Extract the (X, Y) coordinate from the center of the cell holding the provided text.  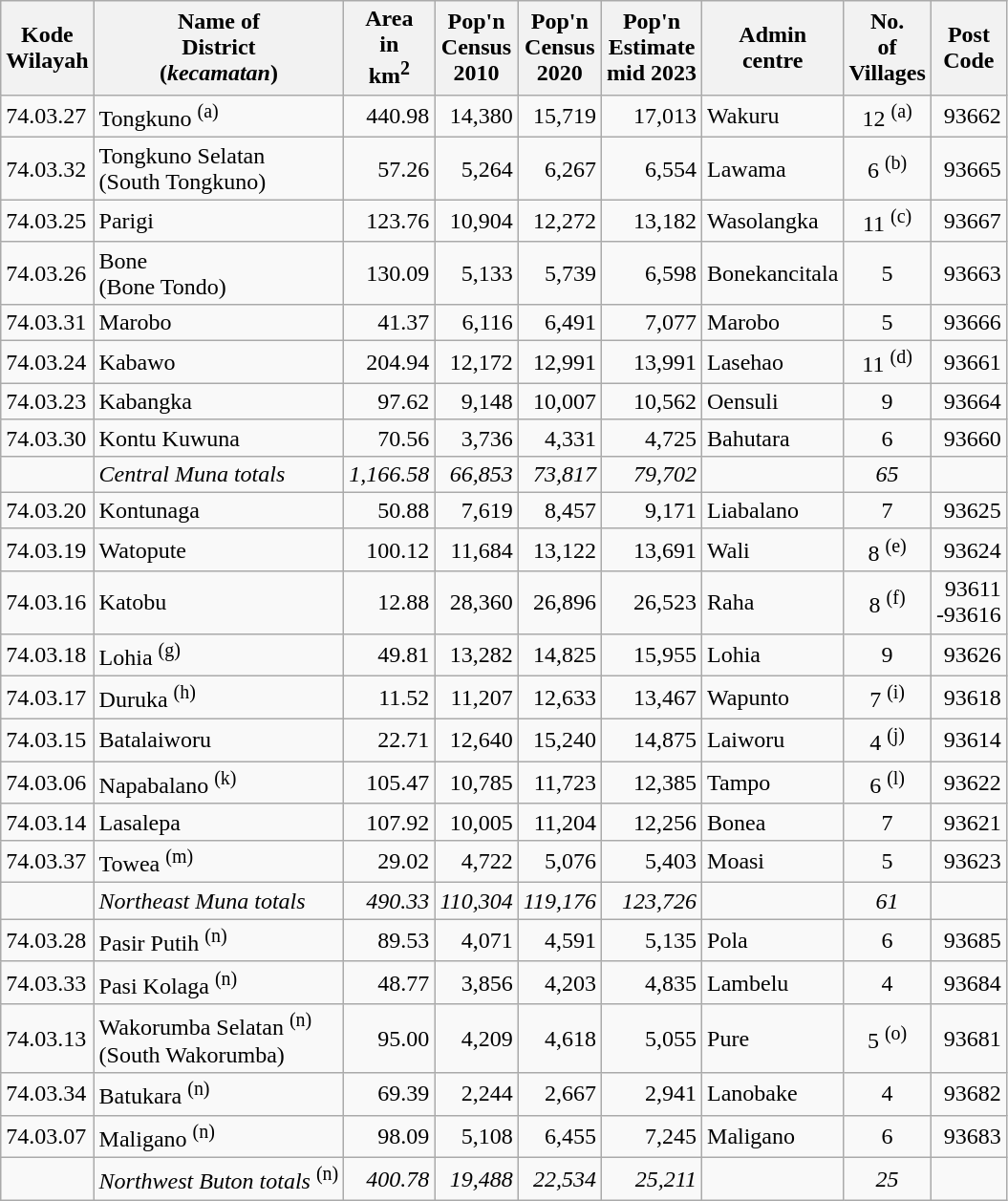
Tongkuno (a) (219, 117)
4,618 (560, 1039)
4,591 (560, 940)
8 (f) (888, 602)
10,785 (476, 783)
Bahutara (773, 438)
440.98 (390, 117)
107.92 (390, 822)
95.00 (390, 1039)
204.94 (390, 363)
Lanobake (773, 1095)
Napabalano (k) (219, 783)
Pop'nCensus2020 (560, 48)
5 (o) (888, 1039)
13,182 (652, 222)
Wakuru (773, 117)
74.03.26 (48, 273)
93663 (969, 273)
4,725 (652, 438)
5,076 (560, 862)
Pola (773, 940)
93625 (969, 510)
65 (888, 474)
Wakorumba Selatan (n) (South Wakorumba) (219, 1039)
13,122 (560, 550)
66,853 (476, 474)
74.03.06 (48, 783)
57.26 (390, 168)
7,619 (476, 510)
93684 (969, 982)
69.39 (390, 1095)
93622 (969, 783)
Liabalano (773, 510)
74.03.31 (48, 323)
Towea (m) (219, 862)
4,203 (560, 982)
97.62 (390, 401)
Northeast Muna totals (219, 901)
130.09 (390, 273)
10,005 (476, 822)
6,554 (652, 168)
2,244 (476, 1095)
15,719 (560, 117)
Moasi (773, 862)
6 (l) (888, 783)
93626 (969, 655)
6,455 (560, 1137)
400.78 (390, 1179)
119,176 (560, 901)
74.03.19 (48, 550)
11,684 (476, 550)
5,264 (476, 168)
12,991 (560, 363)
5,055 (652, 1039)
25,211 (652, 1179)
Northwest Buton totals (n) (219, 1179)
61 (888, 901)
13,467 (652, 697)
41.37 (390, 323)
74.03.07 (48, 1137)
13,282 (476, 655)
9,171 (652, 510)
7 (i) (888, 697)
10,904 (476, 222)
Lohia (773, 655)
12,633 (560, 697)
74.03.32 (48, 168)
7,077 (652, 323)
2,667 (560, 1095)
Oensuli (773, 401)
Tongkuno Selatan(South Tongkuno) (219, 168)
74.03.37 (48, 862)
79,702 (652, 474)
1,166.58 (390, 474)
Batalaiworu (219, 740)
11,204 (560, 822)
74.03.24 (48, 363)
93665 (969, 168)
Kabangka (219, 401)
74.03.28 (48, 940)
Parigi (219, 222)
105.47 (390, 783)
6,116 (476, 323)
Lawama (773, 168)
Tampo (773, 783)
Lasalepa (219, 822)
8,457 (560, 510)
Pop'nEstimatemid 2023 (652, 48)
14,380 (476, 117)
89.53 (390, 940)
93621 (969, 822)
74.03.17 (48, 697)
10,007 (560, 401)
6,598 (652, 273)
123,726 (652, 901)
93614 (969, 740)
4,835 (652, 982)
74.03.16 (48, 602)
74.03.20 (48, 510)
Bone (Bone Tondo) (219, 273)
Duruka (h) (219, 697)
12.88 (390, 602)
11 (c) (888, 222)
17,013 (652, 117)
Pop'nCensus2010 (476, 48)
25 (888, 1179)
Kontu Kuwuna (219, 438)
93666 (969, 323)
4,209 (476, 1039)
93667 (969, 222)
74.03.15 (48, 740)
PostCode (969, 48)
3,736 (476, 438)
12,172 (476, 363)
Wapunto (773, 697)
Kode Wilayah (48, 48)
93618 (969, 697)
4,722 (476, 862)
11.52 (390, 697)
73,817 (560, 474)
8 (e) (888, 550)
93682 (969, 1095)
93661 (969, 363)
5,135 (652, 940)
93662 (969, 117)
2,941 (652, 1095)
14,825 (560, 655)
5,108 (476, 1137)
Batukara (n) (219, 1095)
Wasolangka (773, 222)
Raha (773, 602)
7,245 (652, 1137)
Pasi Kolaga (n) (219, 982)
49.81 (390, 655)
93685 (969, 940)
11 (d) (888, 363)
490.33 (390, 901)
93624 (969, 550)
Katobu (219, 602)
4 (j) (888, 740)
70.56 (390, 438)
Kontunaga (219, 510)
110,304 (476, 901)
12,272 (560, 222)
93611-93616 (969, 602)
5,133 (476, 273)
12,256 (652, 822)
Watopute (219, 550)
Lohia (g) (219, 655)
12,640 (476, 740)
74.03.30 (48, 438)
Bonekancitala (773, 273)
Wali (773, 550)
6 (b) (888, 168)
Maligano (773, 1137)
74.03.23 (48, 401)
12 (a) (888, 117)
48.77 (390, 982)
26,523 (652, 602)
100.12 (390, 550)
13,991 (652, 363)
29.02 (390, 862)
12,385 (652, 783)
6,267 (560, 168)
3,856 (476, 982)
93623 (969, 862)
Pure (773, 1039)
Name ofDistrict(kecamatan) (219, 48)
13,691 (652, 550)
No.ofVillages (888, 48)
74.03.18 (48, 655)
10,562 (652, 401)
26,896 (560, 602)
Lambelu (773, 982)
50.88 (390, 510)
74.03.33 (48, 982)
93664 (969, 401)
Maligano (n) (219, 1137)
5,403 (652, 862)
123.76 (390, 222)
Laiworu (773, 740)
93683 (969, 1137)
Admin centre (773, 48)
22.71 (390, 740)
19,488 (476, 1179)
15,955 (652, 655)
Kabawo (219, 363)
74.03.27 (48, 117)
74.03.25 (48, 222)
11,207 (476, 697)
5,739 (560, 273)
Pasir Putih (n) (219, 940)
11,723 (560, 783)
4,331 (560, 438)
93660 (969, 438)
Lasehao (773, 363)
4,071 (476, 940)
6,491 (560, 323)
9,148 (476, 401)
98.09 (390, 1137)
22,534 (560, 1179)
74.03.34 (48, 1095)
74.03.14 (48, 822)
74.03.13 (48, 1039)
Central Muna totals (219, 474)
14,875 (652, 740)
28,360 (476, 602)
93681 (969, 1039)
Bonea (773, 822)
15,240 (560, 740)
Areain km2 (390, 48)
